Pinpoint the cell where the given text exists, returning its (X, Y) midpoint coordinate. 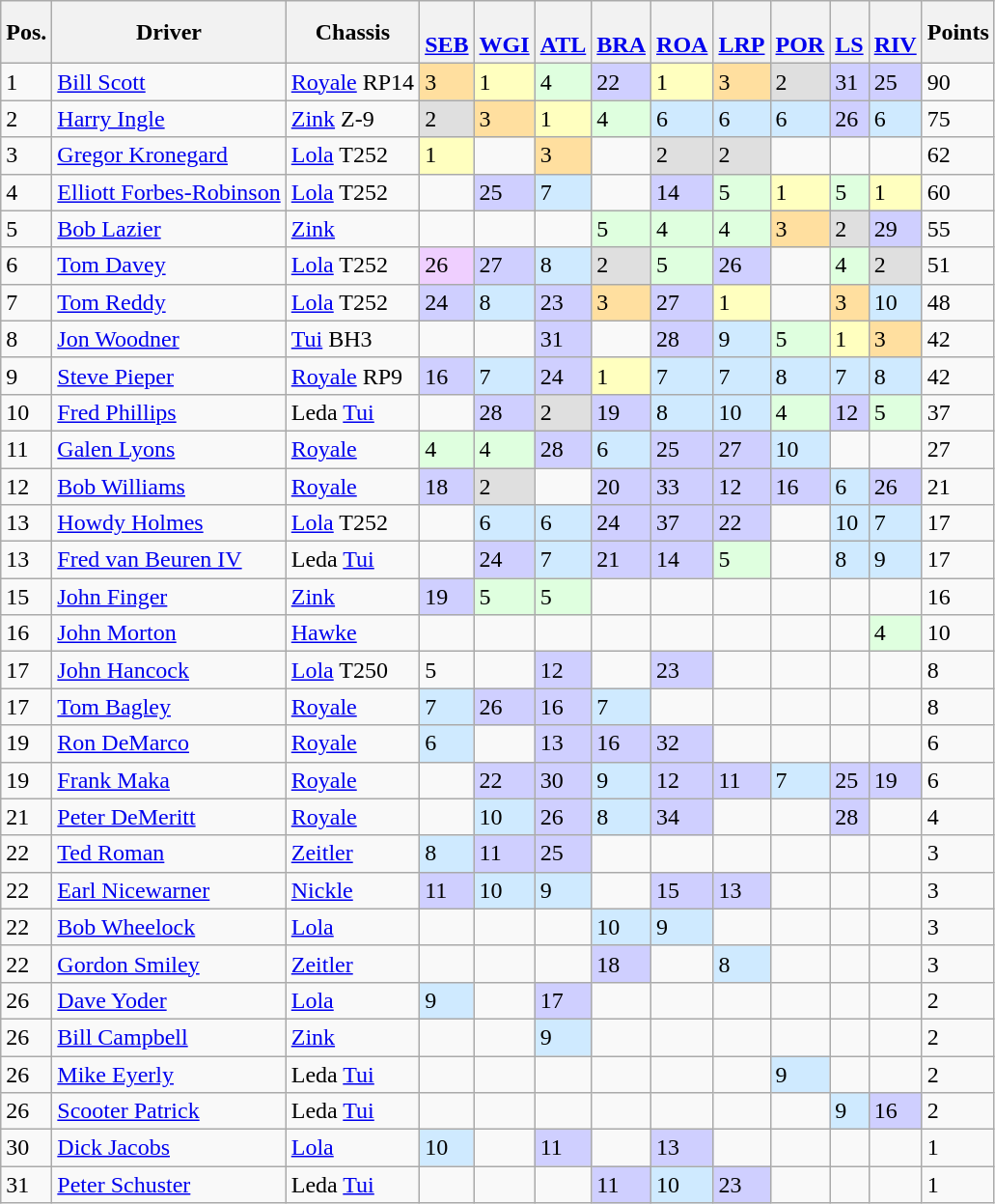
51 (957, 266)
Chassis (352, 33)
55 (957, 229)
Royale RP14 (352, 82)
John Morton (169, 633)
Peter DeMeritt (169, 817)
33 (682, 486)
Pos. (27, 33)
Dick Jacobs (169, 1148)
Scooter Patrick (169, 1111)
75 (957, 119)
Jon Woodner (169, 339)
Lola T250 (352, 670)
Fred Phillips (169, 412)
Gordon Smiley (169, 964)
John Finger (169, 597)
Galen Lyons (169, 449)
48 (957, 302)
Ron DeMarco (169, 743)
32 (682, 743)
Earl Nicewarner (169, 890)
Harry Ingle (169, 119)
34 (682, 817)
29 (896, 229)
Driver (169, 33)
Tom Reddy (169, 302)
ROA (682, 33)
BRA (622, 33)
WGI (504, 33)
LRP (741, 33)
Mike Eyerly (169, 1075)
Tom Bagley (169, 707)
Tom Davey (169, 266)
Gregor Kronegard (169, 155)
Bill Scott (169, 82)
Tui BH3 (352, 339)
Nickle (352, 890)
LS (849, 33)
John Hancock (169, 670)
62 (957, 155)
Bob Wheelock (169, 927)
Fred van Beuren IV (169, 560)
Bob Williams (169, 486)
60 (957, 192)
Howdy Holmes (169, 523)
Bob Lazier (169, 229)
Points (957, 33)
Zink Z-9 (352, 119)
20 (622, 486)
Royale RP9 (352, 376)
Peter Schuster (169, 1185)
Elliott Forbes-Robinson (169, 192)
RIV (896, 33)
Steve Pieper (169, 376)
SEB (447, 33)
Dave Yoder (169, 1000)
Hawke (352, 633)
ATL (564, 33)
POR (800, 33)
Frank Maka (169, 780)
Ted Roman (169, 854)
90 (957, 82)
Bill Campbell (169, 1037)
